Provide the (X, Y) coordinate of the cell's center where the given text is located.  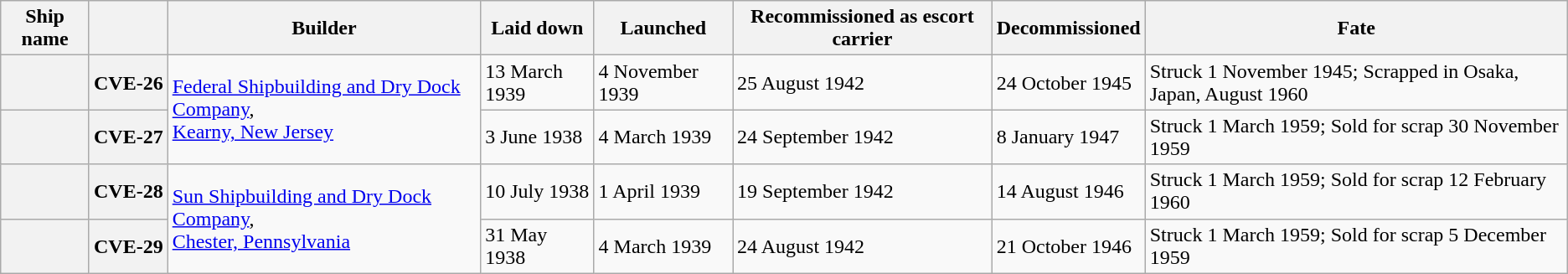
24 August 1942 (863, 246)
CVE-28 (128, 191)
25 August 1942 (863, 82)
CVE-29 (128, 246)
CVE-26 (128, 82)
Struck 1 March 1959; Sold for scrap 12 February 1960 (1356, 191)
24 September 1942 (863, 137)
Launched (663, 28)
1 April 1939 (663, 191)
Struck 1 March 1959; Sold for scrap 30 November 1959 (1356, 137)
3 June 1938 (538, 137)
Builder (324, 28)
CVE-27 (128, 137)
Recommissioned as escort carrier (863, 28)
14 August 1946 (1069, 191)
Federal Shipbuilding and Dry Dock Company,Kearny, New Jersey (324, 110)
10 July 1938 (538, 191)
Sun Shipbuilding and Dry Dock Company,Chester, Pennsylvania (324, 219)
4 November 1939 (663, 82)
24 October 1945 (1069, 82)
21 October 1946 (1069, 246)
Laid down (538, 28)
Fate (1356, 28)
19 September 1942 (863, 191)
13 March 1939 (538, 82)
Ship name (45, 28)
Struck 1 March 1959; Sold for scrap 5 December 1959 (1356, 246)
8 January 1947 (1069, 137)
Struck 1 November 1945; Scrapped in Osaka, Japan, August 1960 (1356, 82)
Decommissioned (1069, 28)
31 May 1938 (538, 246)
